Find where the given text appears and provide that cell's center as (x, y) coordinate. 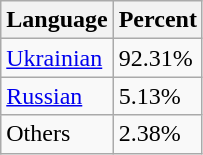
Others (57, 134)
Ukrainian (57, 58)
Percent (158, 20)
Russian (57, 96)
92.31% (158, 58)
5.13% (158, 96)
2.38% (158, 134)
Language (57, 20)
